Scan for the cell matching the given text and deliver its (X, Y) coordinate at center. 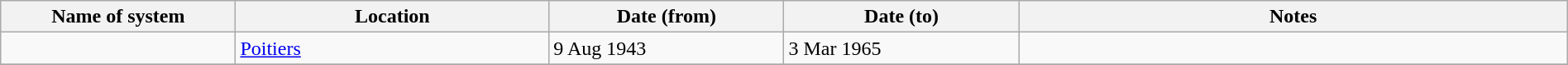
3 Mar 1965 (901, 48)
Name of system (118, 17)
Notes (1293, 17)
Date (from) (667, 17)
Poitiers (392, 48)
9 Aug 1943 (667, 48)
Location (392, 17)
Date (to) (901, 17)
